Output the (x, y) coordinate of the center of the cell containing the given text.  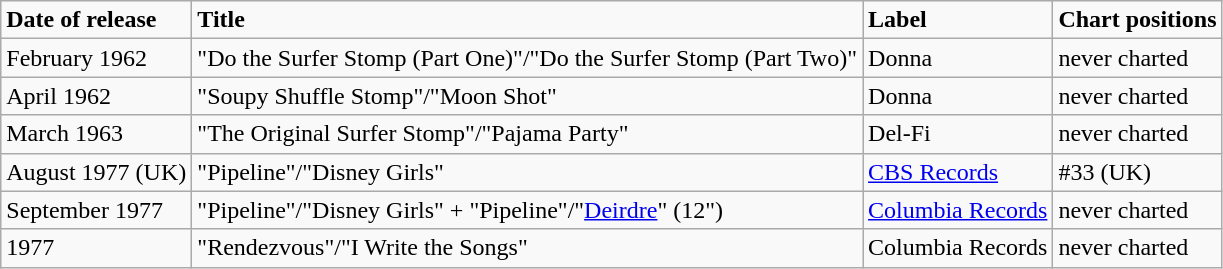
#33 (UK) (1138, 172)
Title (528, 20)
"Pipeline"/"Disney Girls" (528, 172)
September 1977 (96, 210)
"Rendezvous"/"I Write the Songs" (528, 248)
CBS Records (958, 172)
Chart positions (1138, 20)
"Do the Surfer Stomp (Part One)"/"Do the Surfer Stomp (Part Two)" (528, 58)
Del-Fi (958, 134)
February 1962 (96, 58)
March 1963 (96, 134)
1977 (96, 248)
"Pipeline"/"Disney Girls" + "Pipeline"/"Deirdre" (12") (528, 210)
Label (958, 20)
"Soupy Shuffle Stomp"/"Moon Shot" (528, 96)
"The Original Surfer Stomp"/"Pajama Party" (528, 134)
August 1977 (UK) (96, 172)
Date of release (96, 20)
April 1962 (96, 96)
